Provide the (X, Y) coordinate of the cell's center where the given text is located.  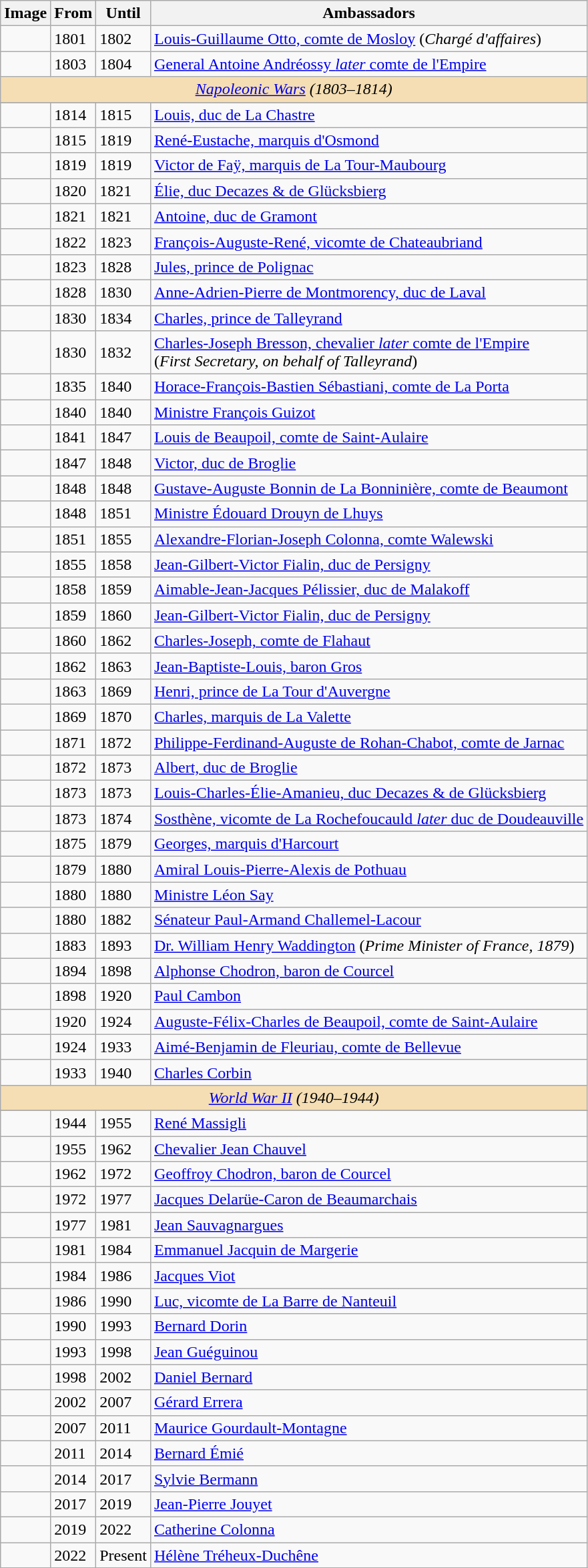
Image (25, 13)
Victor, duc de Broglie (368, 463)
Élie, duc Decazes & de Glücksbierg (368, 191)
Jules, prince de Polignac (368, 267)
Aimé-Benjamin de Fleuriau, comte de Bellevue (368, 1047)
Jacques Viot (368, 1276)
Alphonse Chodron, baron de Courcel (368, 971)
Charles-Joseph Bresson, chevalier later comte de l'Empire(First Secretary, on behalf of Talleyrand) (368, 352)
Alexandre-Florian-Joseph Colonna, comte Walewski (368, 539)
Jean-Baptiste-Louis, baron Gros (368, 666)
1870 (123, 717)
Jacques Delarüe-Caron de Beaumarchais (368, 1200)
Albert, duc de Broglie (368, 768)
1834 (123, 318)
Victor de Faÿ, marquis de La Tour-Maubourg (368, 165)
Present (123, 1555)
Sénateur Paul-Armand Challemel-Lacour (368, 920)
1832 (123, 352)
Napoleonic Wars (1803–1814) (294, 89)
1893 (123, 945)
1894 (73, 971)
Luc, vicomte de La Barre de Nanteuil (368, 1301)
Philippe-Ferdinand-Auguste de Rohan-Chabot, comte de Jarnac (368, 743)
René-Eustache, marquis d'Osmond (368, 140)
Anne-Adrien-Pierre de Montmorency, duc de Laval (368, 292)
Horace-François-Bastien Sébastiani, comte de La Porta (368, 387)
From (73, 13)
1822 (73, 242)
Gustave-Auguste Bonnin de La Bonninière, comte de Beaumont (368, 488)
Charles, marquis de La Valette (368, 717)
Dr. William Henry Waddington (Prime Minister of France, 1879) (368, 945)
1835 (73, 387)
Bernard Émié (368, 1453)
Until (123, 13)
1801 (73, 39)
Ministre Léon Say (368, 895)
Ministre François Guizot (368, 412)
Louis-Charles-Élie-Amanieu, duc Decazes & de Glücksbierg (368, 793)
Auguste-Félix-Charles de Beaupoil, comte de Saint-Aulaire (368, 1022)
Emmanuel Jacquin de Margerie (368, 1250)
Louis, duc de La Chastre (368, 115)
General Antoine Andréossy later comte de l'Empire (368, 64)
Jean-Pierre Jouyet (368, 1504)
Bernard Dorin (368, 1326)
1874 (123, 819)
Louis de Beaupoil, comte de Saint-Aulaire (368, 438)
1940 (123, 1072)
Daniel Bernard (368, 1377)
1882 (123, 920)
Amiral Louis-Pierre-Alexis de Pothuau (368, 869)
Ambassadors (368, 13)
Hélène Tréheux-Duchêne (368, 1555)
Gérard Errera (368, 1403)
René Massigli (368, 1123)
Charles-Joseph, comte de Flahaut (368, 641)
Louis-Guillaume Otto, comte de Mosloy (Chargé d'affaires) (368, 39)
1944 (73, 1123)
1875 (73, 844)
1883 (73, 945)
Charles Corbin (368, 1072)
1871 (73, 743)
Charles, prince de Talleyrand (368, 318)
Antoine, duc de Gramont (368, 216)
1803 (73, 64)
Jean Sauvagnargues (368, 1225)
1820 (73, 191)
Henri, prince de La Tour d'Auvergne (368, 691)
Aimable-Jean-Jacques Pélissier, duc de Malakoff (368, 590)
World War II (1940–1944) (294, 1098)
1814 (73, 115)
Geoffroy Chodron, baron de Courcel (368, 1174)
Maurice Gourdault-Montagne (368, 1428)
Catherine Colonna (368, 1529)
Paul Cambon (368, 996)
1841 (73, 438)
1804 (123, 64)
Ministre Édouard Drouyn de Lhuys (368, 514)
Sylvie Bermann (368, 1479)
Jean Guéguinou (368, 1352)
Chevalier Jean Chauvel (368, 1148)
Sosthène, vicomte de La Rochefoucauld later duc de Doudeauville (368, 819)
François-Auguste-René, vicomte de Chateaubriand (368, 242)
Georges, marquis d'Harcourt (368, 844)
1802 (123, 39)
